Provide the (X, Y) coordinate of the cell's center where the given text is located.  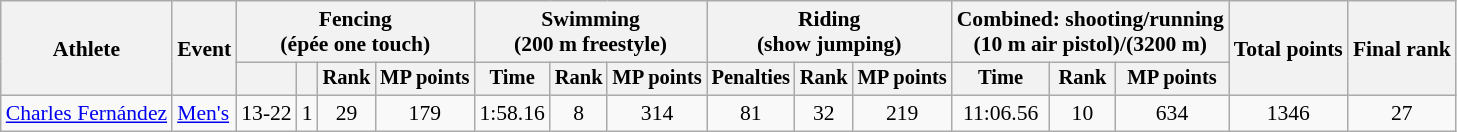
Swimming(200 m freestyle) (590, 32)
81 (751, 114)
219 (902, 114)
1346 (1288, 114)
Event (204, 48)
32 (824, 114)
634 (1172, 114)
13-22 (266, 114)
Athlete (86, 48)
Combined: shooting/running(10 m air pistol)/(3200 m) (1090, 32)
314 (656, 114)
8 (579, 114)
1 (308, 114)
Charles Fernández (86, 114)
179 (424, 114)
11:06.56 (1001, 114)
Fencing(épée one touch) (355, 32)
Men's (204, 114)
27 (1402, 114)
Final rank (1402, 48)
29 (347, 114)
Penalties (751, 79)
Riding(show jumping) (830, 32)
1:58.16 (512, 114)
Total points (1288, 48)
10 (1082, 114)
